Return the (x, y) coordinate for the center point of the cell that contains the specified text.  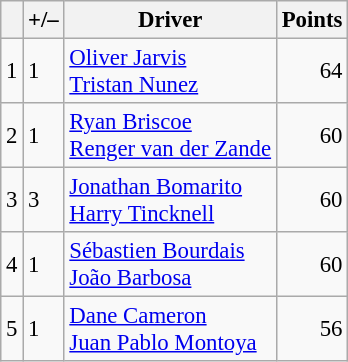
Points (312, 20)
Dane Cameron Juan Pablo Montoya (170, 330)
+/– (44, 20)
Oliver Jarvis Tristan Nunez (170, 72)
5 (12, 330)
4 (12, 264)
Sébastien Bourdais João Barbosa (170, 264)
Jonathan Bomarito Harry Tincknell (170, 200)
Driver (170, 20)
56 (312, 330)
64 (312, 72)
2 (12, 136)
Ryan Briscoe Renger van der Zande (170, 136)
